Identify which cell holds the provided text, then report its (x, y) central coordinate. 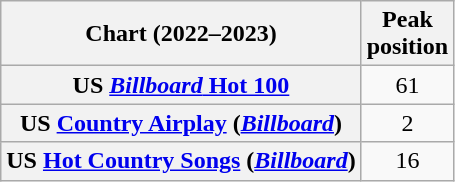
16 (407, 161)
US Hot Country Songs (Billboard) (181, 161)
61 (407, 85)
Chart (2022–2023) (181, 34)
Peakposition (407, 34)
US Billboard Hot 100 (181, 85)
US Country Airplay (Billboard) (181, 123)
2 (407, 123)
